Return (x, y) of the center of cell containing provided text 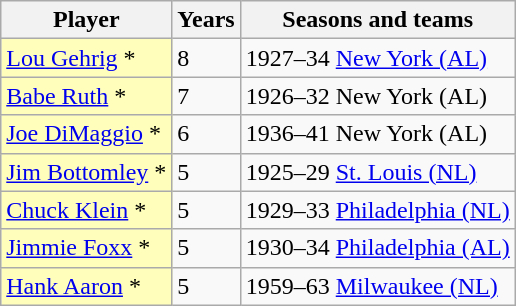
1925–29 St. Louis (NL) (378, 172)
Chuck Klein * (86, 210)
1959–63 Milwaukee (NL) (378, 286)
Joe DiMaggio * (86, 134)
1927–34 New York (AL) (378, 58)
Seasons and teams (378, 20)
1926–32 New York (AL) (378, 96)
Lou Gehrig * (86, 58)
7 (206, 96)
Hank Aaron * (86, 286)
6 (206, 134)
Jim Bottomley * (86, 172)
8 (206, 58)
Years (206, 20)
Player (86, 20)
1936–41 New York (AL) (378, 134)
1929–33 Philadelphia (NL) (378, 210)
Jimmie Foxx * (86, 248)
Babe Ruth * (86, 96)
1930–34 Philadelphia (AL) (378, 248)
